Return the [x, y] coordinate for the center point of the cell that contains the specified text.  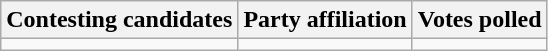
Party affiliation [325, 20]
Votes polled [480, 20]
Contesting candidates [120, 20]
